Scan for the cell matching the given text and deliver its [X, Y] coordinate at center. 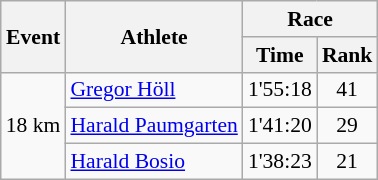
Gregor Höll [154, 90]
1'55:18 [280, 90]
18 km [34, 126]
Race [310, 19]
21 [348, 162]
29 [348, 126]
1'41:20 [280, 126]
1'38:23 [280, 162]
Harald Bosio [154, 162]
Event [34, 36]
Time [280, 55]
Harald Paumgarten [154, 126]
Rank [348, 55]
Athlete [154, 36]
41 [348, 90]
